Determine the (X, Y) coordinate at the center of the cell enclosing the given text.  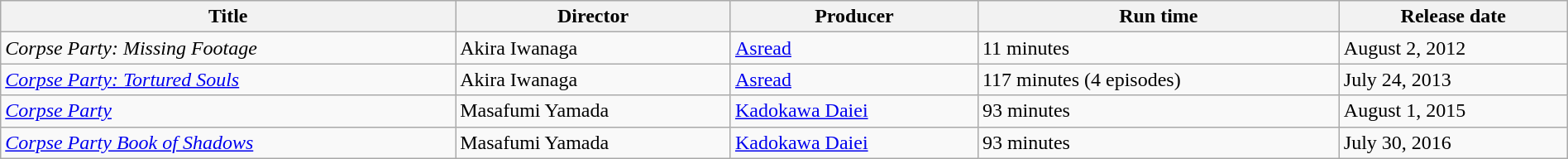
Corpse Party Book of Shadows (228, 142)
July 24, 2013 (1453, 79)
Director (594, 17)
August 1, 2015 (1453, 111)
August 2, 2012 (1453, 48)
Release date (1453, 17)
Title (228, 17)
July 30, 2016 (1453, 142)
Corpse Party: Missing Footage (228, 48)
Corpse Party (228, 111)
11 minutes (1158, 48)
117 minutes (4 episodes) (1158, 79)
Corpse Party: Tortured Souls (228, 79)
Run time (1158, 17)
Producer (853, 17)
